Extract the [X, Y] coordinate from the center of the cell holding the provided text.  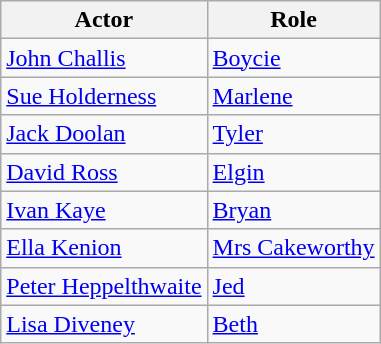
David Ross [104, 172]
Jack Doolan [104, 134]
John Challis [104, 58]
Role [294, 20]
Marlene [294, 96]
Beth [294, 324]
Ella Kenion [104, 248]
Elgin [294, 172]
Mrs Cakeworthy [294, 248]
Jed [294, 286]
Sue Holderness [104, 96]
Ivan Kaye [104, 210]
Actor [104, 20]
Peter Heppelthwaite [104, 286]
Boycie [294, 58]
Lisa Diveney [104, 324]
Tyler [294, 134]
Bryan [294, 210]
